Detect which cell encompasses the target text, then output its (x, y) center coordinate. 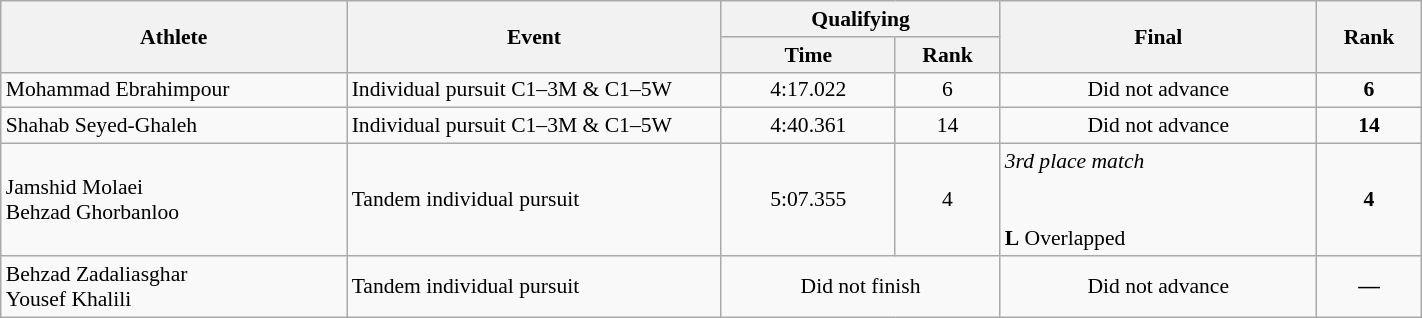
Mohammad Ebrahimpour (174, 90)
Final (1158, 36)
5:07.355 (808, 200)
Time (808, 55)
4:40.361 (808, 126)
Did not finish (860, 286)
Behzad ZadaliasgharYousef Khalili (174, 286)
Qualifying (860, 19)
3rd place matchL Overlapped (1158, 200)
4:17.022 (808, 90)
Event (534, 36)
Jamshid MolaeiBehzad Ghorbanloo (174, 200)
Shahab Seyed-Ghaleh (174, 126)
— (1369, 286)
Athlete (174, 36)
